Output the [x, y] coordinate of the center of the cell containing the given text.  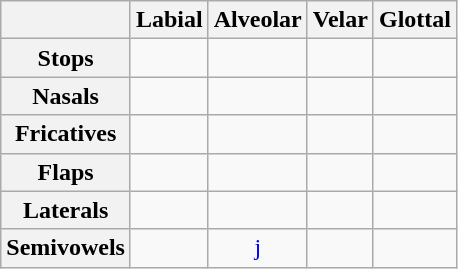
Laterals [66, 210]
Nasals [66, 96]
Alveolar [258, 20]
Flaps [66, 172]
Glottal [414, 20]
Stops [66, 58]
Labial [169, 20]
Velar [340, 20]
Semivowels [66, 248]
Fricatives [66, 134]
j [258, 248]
